For the text-containing cell, return its midpoint in (x, y) coordinate format. 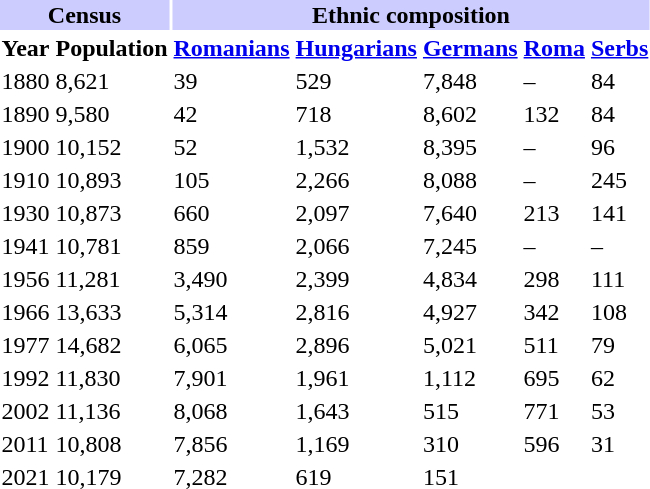
105 (232, 180)
7,848 (470, 81)
141 (619, 213)
245 (619, 180)
Romanians (232, 48)
11,281 (112, 279)
342 (554, 312)
Serbs (619, 48)
2,097 (356, 213)
718 (356, 114)
1930 (26, 213)
7,901 (232, 378)
2,066 (356, 246)
10,152 (112, 147)
1966 (26, 312)
8,602 (470, 114)
11,136 (112, 411)
79 (619, 345)
1880 (26, 81)
1992 (26, 378)
Population (112, 48)
1977 (26, 345)
8,088 (470, 180)
6,065 (232, 345)
1,532 (356, 147)
Year (26, 48)
2011 (26, 444)
39 (232, 81)
596 (554, 444)
529 (356, 81)
310 (470, 444)
62 (619, 378)
Ethnic composition (411, 15)
53 (619, 411)
695 (554, 378)
96 (619, 147)
8,068 (232, 411)
11,830 (112, 378)
771 (554, 411)
7,856 (232, 444)
2,266 (356, 180)
298 (554, 279)
1910 (26, 180)
1941 (26, 246)
Germans (470, 48)
Hungarians (356, 48)
1,961 (356, 378)
511 (554, 345)
4,834 (470, 279)
10,781 (112, 246)
5,021 (470, 345)
111 (619, 279)
7,640 (470, 213)
1,112 (470, 378)
52 (232, 147)
2002 (26, 411)
1956 (26, 279)
10,873 (112, 213)
5,314 (232, 312)
108 (619, 312)
Roma (554, 48)
13,633 (112, 312)
9,580 (112, 114)
515 (470, 411)
2,896 (356, 345)
859 (232, 246)
8,621 (112, 81)
1900 (26, 147)
4,927 (470, 312)
1,169 (356, 444)
2,816 (356, 312)
Census (84, 15)
3,490 (232, 279)
1890 (26, 114)
42 (232, 114)
8,395 (470, 147)
1,643 (356, 411)
660 (232, 213)
7,245 (470, 246)
2,399 (356, 279)
31 (619, 444)
213 (554, 213)
10,893 (112, 180)
10,808 (112, 444)
14,682 (112, 345)
132 (554, 114)
